Return [X, Y] of the center of cell containing provided text 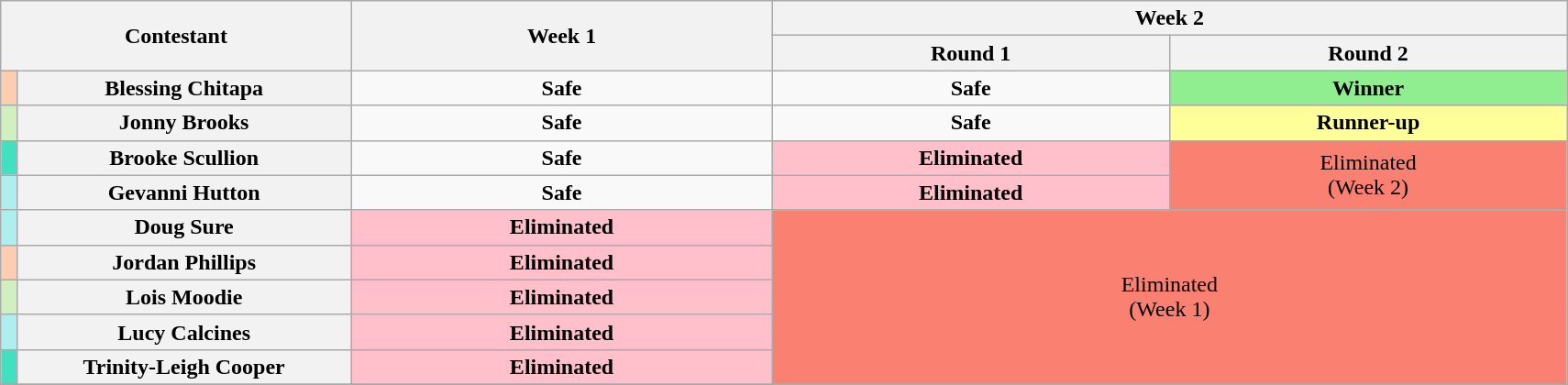
Lucy Calcines [183, 332]
Blessing Chitapa [183, 88]
Gevanni Hutton [183, 192]
Round 2 [1368, 53]
Winner [1368, 88]
Lois Moodie [183, 297]
Jordan Phillips [183, 262]
Brooke Scullion [183, 158]
Eliminated(Week 1) [1170, 297]
Doug Sure [183, 227]
Runner-up [1368, 123]
Contestant [176, 36]
Week 2 [1170, 18]
Round 1 [970, 53]
Jonny Brooks [183, 123]
Eliminated(Week 2) [1368, 175]
Week 1 [561, 36]
Trinity-Leigh Cooper [183, 367]
